Return [X, Y] of the center of cell containing provided text 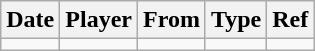
Player [99, 20]
Ref [290, 20]
Type [236, 20]
Date [30, 20]
From [171, 20]
